Capture the cell that displays the provided text and extract its [x, y] central coordinate. 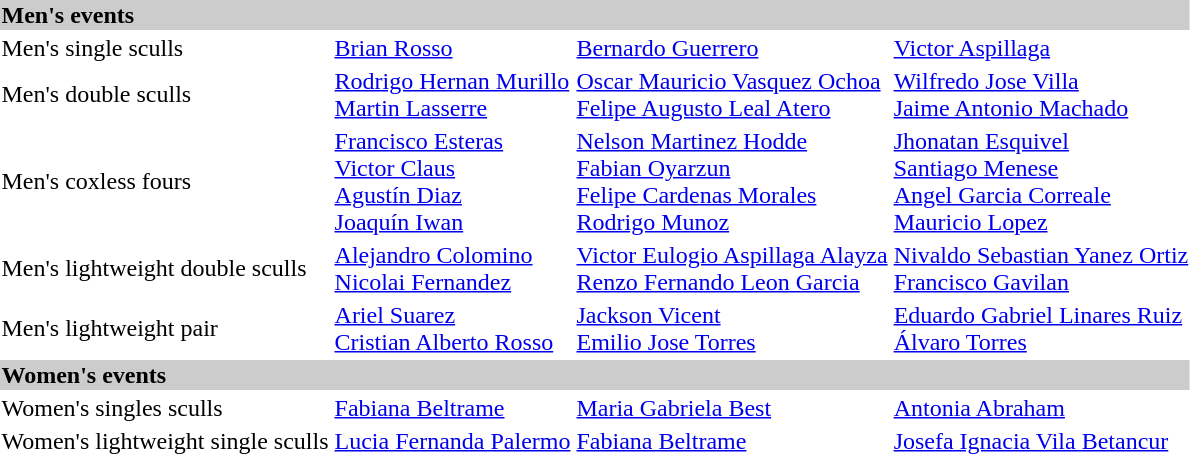
Men's lightweight pair [165, 328]
Alejandro ColominoNicolai Fernandez [452, 268]
Eduardo Gabriel Linares RuizÁlvaro Torres [1041, 328]
Bernardo Guerrero [732, 48]
Francisco EsterasVictor ClausAgustín DiazJoaquín Iwan [452, 182]
Men's double sculls [165, 94]
Fabiana Beltrame [452, 408]
Jackson VicentEmilio Jose Torres [732, 328]
Victor Aspillaga [1041, 48]
Antonia Abraham [1041, 408]
Oscar Mauricio Vasquez OchoaFelipe Augusto Leal Atero [732, 94]
Jhonatan EsquivelSantiago MeneseAngel Garcia CorrealeMauricio Lopez [1041, 182]
Men's events [595, 15]
Nelson Martinez HoddeFabian OyarzunFelipe Cardenas MoralesRodrigo Munoz [732, 182]
Maria Gabriela Best [732, 408]
Victor Eulogio Aspillaga AlayzaRenzo Fernando Leon Garcia [732, 268]
Men's single sculls [165, 48]
Men's coxless fours [165, 182]
Ariel SuarezCristian Alberto Rosso [452, 328]
Women's singles sculls [165, 408]
Brian Rosso [452, 48]
Rodrigo Hernan MurilloMartin Lasserre [452, 94]
Wilfredo Jose VillaJaime Antonio Machado [1041, 94]
Men's lightweight double sculls [165, 268]
Women's events [595, 375]
Nivaldo Sebastian Yanez OrtizFrancisco Gavilan [1041, 268]
